Determine the (x, y) coordinate at the center of the cell enclosing the given text.  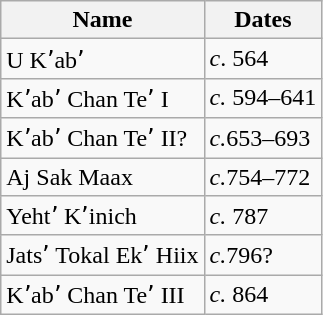
Aj Sak Maax (102, 177)
Name (102, 20)
c. 594–641 (263, 98)
c. 564 (263, 59)
U Kʼabʼ (102, 59)
c. 864 (263, 295)
Kʼabʼ Chan Teʼ II? (102, 138)
Kʼabʼ Chan Teʼ III (102, 295)
c.653–693 (263, 138)
Yehtʼ Kʼinich (102, 216)
Dates (263, 20)
Kʼabʼ Chan Teʼ I (102, 98)
Jatsʼ Tokal Ekʼ Hiix (102, 255)
c.796? (263, 255)
c.754–772 (263, 177)
c. 787 (263, 216)
